Search for the cell housing the specified text and yield its (x, y) center coordinate. 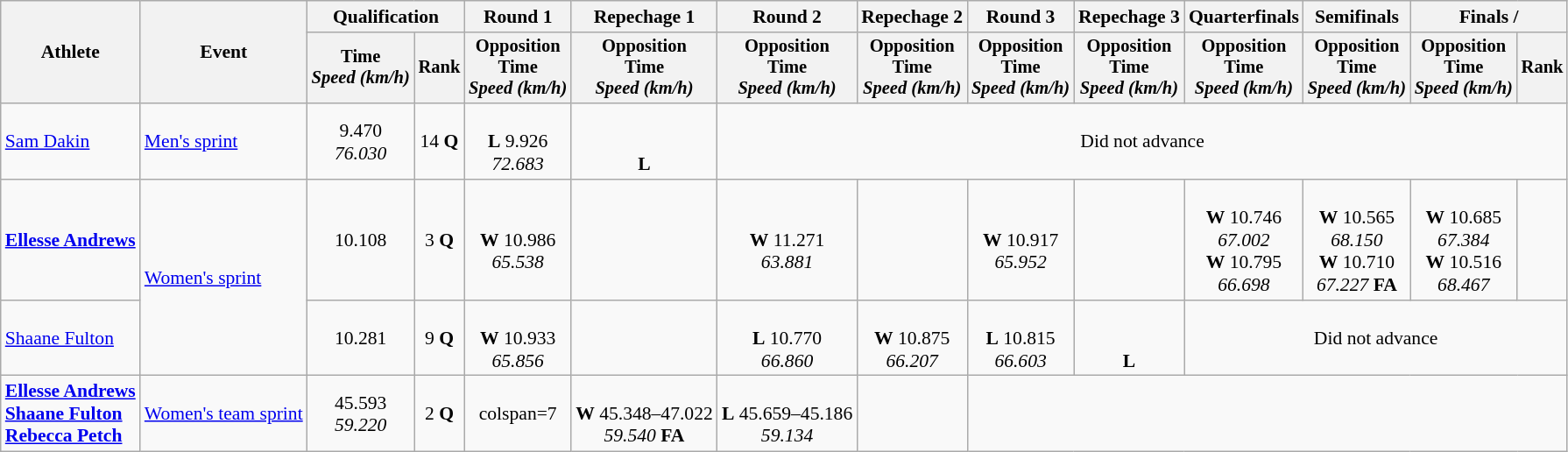
10.281 (361, 338)
W 10.87566.207 (912, 338)
Ellesse Andrews (70, 240)
Sam Dakin (70, 142)
Repechage 3 (1129, 17)
2 Q (440, 413)
Women's sprint (224, 278)
Quarterfinals (1244, 17)
3 Q (440, 240)
Shaane Fulton (70, 338)
Qualification (386, 17)
10.108 (361, 240)
W 10.93365.856 (518, 338)
14 Q (440, 142)
L 10.77066.860 (787, 338)
Round 3 (1021, 17)
W 10.74667.002W 10.79566.698 (1244, 240)
Repechage 2 (912, 17)
colspan=7 (518, 413)
Event (224, 53)
W 10.91765.952 (1021, 240)
Round 2 (787, 17)
TimeSpeed (km/h) (361, 68)
Round 1 (518, 17)
Athlete (70, 53)
9 Q (440, 338)
Women's team sprint (224, 413)
W 10.56568.150W 10.71067.227 FA (1357, 240)
W 11.27163.881 (787, 240)
W 10.68567.384W 10.51668.467 (1464, 240)
Men's sprint (224, 142)
L 45.659–45.18659.134 (787, 413)
Finals / (1489, 17)
Repechage 1 (645, 17)
45.59359.220 (361, 413)
9.47076.030 (361, 142)
W 10.98665.538 (518, 240)
L 9.92672.683 (518, 142)
L 10.81566.603 (1021, 338)
Ellesse AndrewsShaane FultonRebecca Petch (70, 413)
W 45.348–47.02259.540 FA (645, 413)
Semifinals (1357, 17)
